Capture the cell that displays the provided text and extract its (x, y) central coordinate. 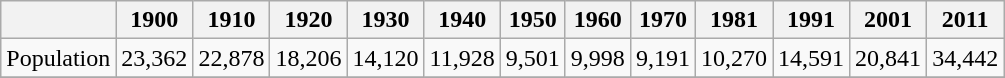
Population (58, 58)
1981 (734, 20)
1960 (598, 20)
1910 (232, 20)
1991 (810, 20)
1900 (154, 20)
14,120 (386, 58)
34,442 (966, 58)
1930 (386, 20)
9,501 (532, 58)
10,270 (734, 58)
20,841 (888, 58)
1970 (662, 20)
9,998 (598, 58)
14,591 (810, 58)
2011 (966, 20)
23,362 (154, 58)
1940 (462, 20)
2001 (888, 20)
11,928 (462, 58)
1920 (308, 20)
22,878 (232, 58)
9,191 (662, 58)
1950 (532, 20)
18,206 (308, 58)
